Return (X, Y) of the center of cell containing provided text 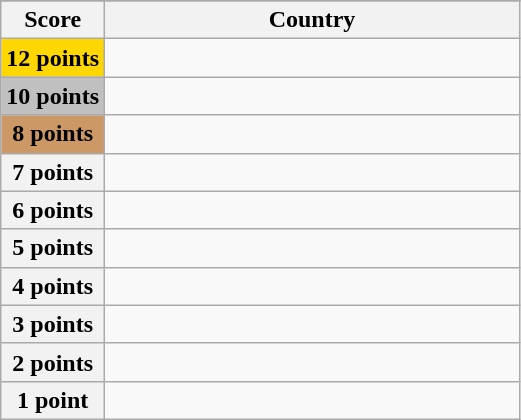
5 points (53, 248)
Country (312, 20)
10 points (53, 96)
12 points (53, 58)
3 points (53, 324)
4 points (53, 286)
Score (53, 20)
8 points (53, 134)
1 point (53, 400)
7 points (53, 172)
2 points (53, 362)
6 points (53, 210)
